For the text-containing cell, return its midpoint in [X, Y] coordinate format. 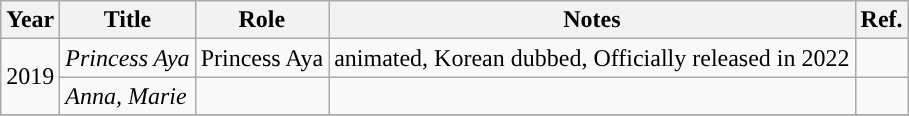
Year [30, 20]
Notes [592, 20]
Ref. [882, 20]
Title [128, 20]
Role [262, 20]
Anna, Marie [128, 96]
2019 [30, 77]
animated, Korean dubbed, Officially released in 2022 [592, 58]
